For the text-containing cell, return its midpoint in (x, y) coordinate format. 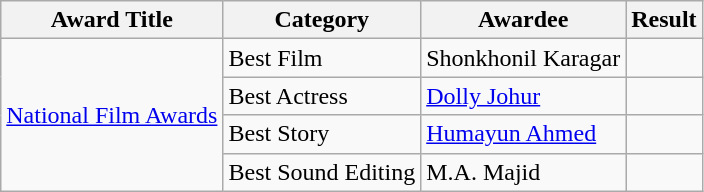
Best Actress (322, 96)
Dolly Johur (524, 96)
Result (664, 20)
M.A. Majid (524, 172)
Best Film (322, 58)
National Film Awards (112, 115)
Award Title (112, 20)
Humayun Ahmed (524, 134)
Awardee (524, 20)
Category (322, 20)
Shonkhonil Karagar (524, 58)
Best Story (322, 134)
Best Sound Editing (322, 172)
